Output the (X, Y) coordinate of the center of the cell containing the given text.  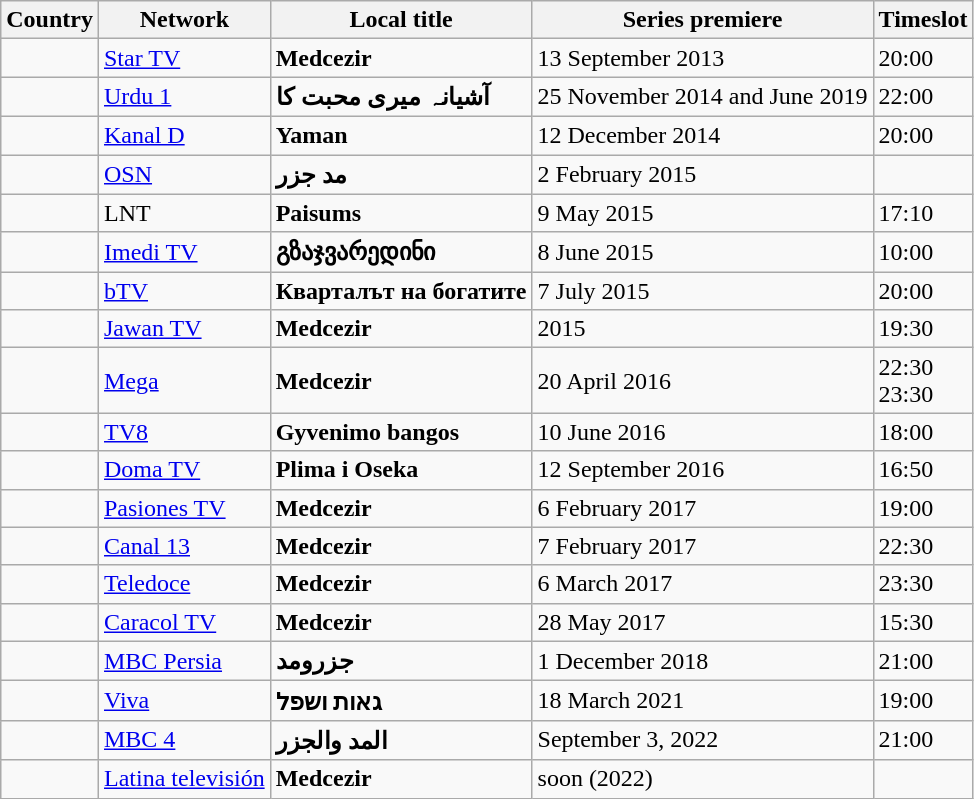
Kanal D (184, 135)
23:30 (923, 584)
جزرومد (401, 661)
Imedi TV (184, 252)
13 September 2013 (702, 58)
6 February 2017 (702, 508)
12 September 2016 (702, 470)
Doma TV (184, 470)
Кварталът на богатите (401, 291)
Network (184, 20)
LNT (184, 213)
bTV (184, 291)
OSN (184, 174)
Urdu 1 (184, 97)
Jawan TV (184, 329)
Gyvenimo bangos (401, 432)
6 March 2017 (702, 584)
Viva (184, 701)
18:00 (923, 432)
2015 (702, 329)
8 June 2015 (702, 252)
Paisums (401, 213)
22:30 23:30 (923, 380)
18 March 2021 (702, 701)
TV8 (184, 432)
Timeslot (923, 20)
10 June 2016 (702, 432)
Pasiones TV (184, 508)
Teledoce (184, 584)
Latina televisión (184, 779)
آشیانہ میری محبت کا (401, 97)
გზაჯვარედინი (401, 252)
Canal 13 (184, 546)
Country (50, 20)
Star TV (184, 58)
25 November 2014 and June 2019 (702, 97)
Caracol TV (184, 622)
22:00 (923, 97)
MBC Persia (184, 661)
September 3, 2022 (702, 740)
9 May 2015 (702, 213)
Yaman (401, 135)
soon (2022) (702, 779)
Series premiere (702, 20)
20 April 2016 (702, 380)
1 December 2018 (702, 661)
7 February 2017 (702, 546)
15:30 (923, 622)
16:50 (923, 470)
المد والجزر (401, 740)
19:30 (923, 329)
28 May 2017 (702, 622)
22:30 (923, 546)
17:10 (923, 213)
2 February 2015 (702, 174)
MBC 4 (184, 740)
مد جزر (401, 174)
7 July 2015 (702, 291)
Plima i Oseka (401, 470)
גאות ושפל (401, 701)
12 December 2014 (702, 135)
Mega (184, 380)
Local title (401, 20)
10:00 (923, 252)
